For the text-containing cell, return its midpoint in [X, Y] coordinate format. 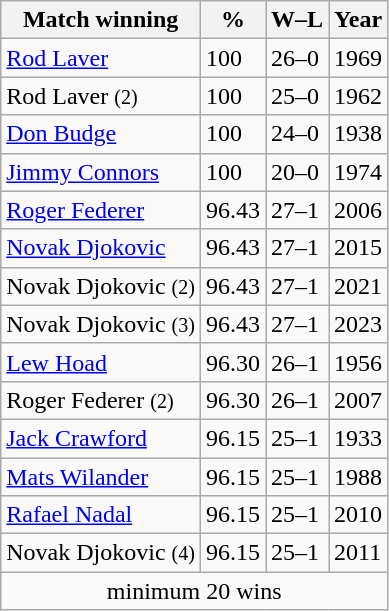
Mats Wilander [101, 477]
2006 [358, 210]
Novak Djokovic [101, 248]
Lew Hoad [101, 362]
Rod Laver [101, 58]
Match winning [101, 20]
Novak Djokovic (3) [101, 324]
Year [358, 20]
1988 [358, 477]
Rod Laver (2) [101, 96]
1933 [358, 438]
2015 [358, 248]
W–L [298, 20]
Jimmy Connors [101, 172]
2023 [358, 324]
1956 [358, 362]
1974 [358, 172]
Rafael Nadal [101, 515]
24–0 [298, 134]
Jack Crawford [101, 438]
2011 [358, 553]
minimum 20 wins [194, 591]
1962 [358, 96]
Novak Djokovic (4) [101, 553]
2021 [358, 286]
Roger Federer (2) [101, 400]
Novak Djokovic (2) [101, 286]
2010 [358, 515]
Don Budge [101, 134]
% [232, 20]
1938 [358, 134]
Roger Federer [101, 210]
26–0 [298, 58]
25–0 [298, 96]
20–0 [298, 172]
1969 [358, 58]
2007 [358, 400]
